Scan for the cell matching the given text and deliver its [x, y] coordinate at center. 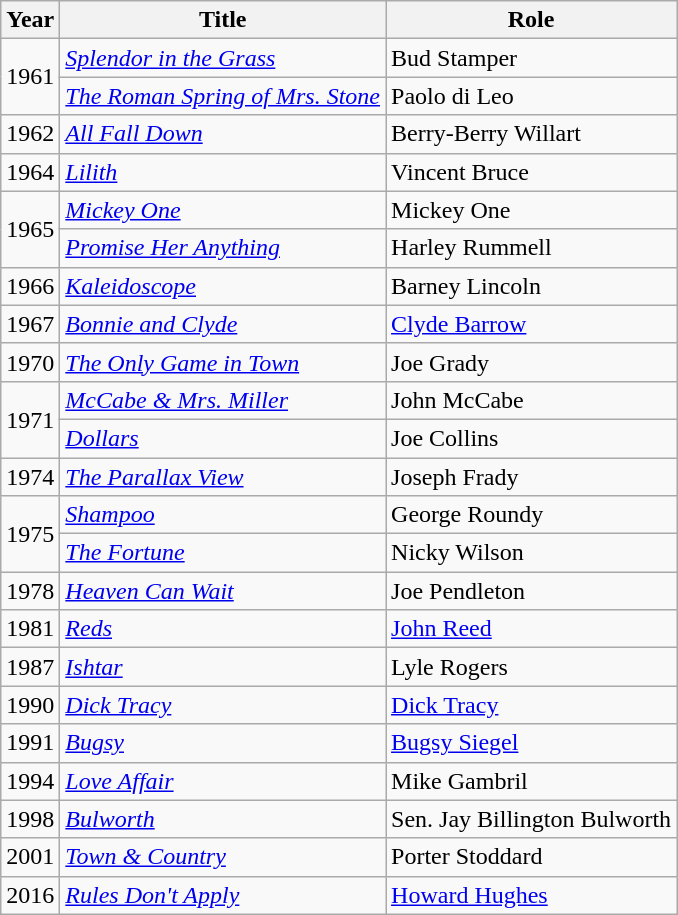
1971 [30, 419]
Paolo di Leo [532, 96]
1970 [30, 362]
McCabe & Mrs. Miller [223, 400]
Howard Hughes [532, 895]
1998 [30, 819]
Bugsy [223, 743]
Mike Gambril [532, 781]
Title [223, 20]
Lyle Rogers [532, 667]
1961 [30, 77]
1978 [30, 591]
1967 [30, 324]
1990 [30, 705]
Love Affair [223, 781]
1994 [30, 781]
1975 [30, 534]
Porter Stoddard [532, 857]
Barney Lincoln [532, 286]
1987 [30, 667]
1962 [30, 134]
Bugsy Siegel [532, 743]
Heaven Can Wait [223, 591]
John Reed [532, 629]
1974 [30, 477]
2001 [30, 857]
Year [30, 20]
Reds [223, 629]
Promise Her Anything [223, 248]
The Fortune [223, 553]
Joe Collins [532, 438]
1966 [30, 286]
Shampoo [223, 515]
Bonnie and Clyde [223, 324]
The Only Game in Town [223, 362]
1965 [30, 229]
1964 [30, 172]
Role [532, 20]
2016 [30, 895]
The Roman Spring of Mrs. Stone [223, 96]
Dollars [223, 438]
1991 [30, 743]
Splendor in the Grass [223, 58]
Town & Country [223, 857]
Lilith [223, 172]
Kaleidoscope [223, 286]
Joe Pendleton [532, 591]
The Parallax View [223, 477]
Rules Don't Apply [223, 895]
Nicky Wilson [532, 553]
Sen. Jay Billington Bulworth [532, 819]
Berry-Berry Willart [532, 134]
Joe Grady [532, 362]
Harley Rummell [532, 248]
Joseph Frady [532, 477]
Vincent Bruce [532, 172]
1981 [30, 629]
All Fall Down [223, 134]
Ishtar [223, 667]
Bud Stamper [532, 58]
George Roundy [532, 515]
Bulworth [223, 819]
John McCabe [532, 400]
Clyde Barrow [532, 324]
